Pinpoint the cell where the given text exists, returning its (X, Y) midpoint coordinate. 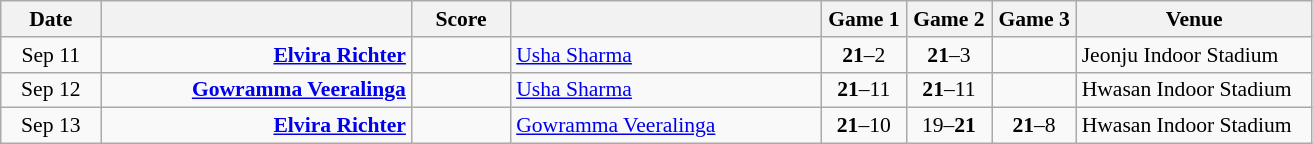
21–3 (948, 55)
Game 1 (864, 19)
Game 2 (948, 19)
21–8 (1034, 126)
Sep 11 (51, 55)
Date (51, 19)
21–10 (864, 126)
Jeonju Indoor Stadium (1194, 55)
21–2 (864, 55)
19–21 (948, 126)
Sep 12 (51, 90)
Score (461, 19)
Game 3 (1034, 19)
Sep 13 (51, 126)
Venue (1194, 19)
